For the text-containing cell, return its midpoint in [x, y] coordinate format. 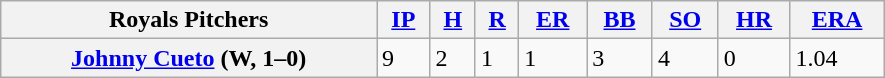
3 [620, 58]
IP [404, 20]
0 [754, 58]
R [496, 20]
Johnny Cueto (W, 1–0) [189, 58]
Royals Pitchers [189, 20]
ERA [837, 20]
9 [404, 58]
SO [685, 20]
2 [452, 58]
4 [685, 58]
ER [553, 20]
HR [754, 20]
H [452, 20]
1.04 [837, 58]
BB [620, 20]
